Determine the [x, y] coordinate at the center of the cell enclosing the given text.  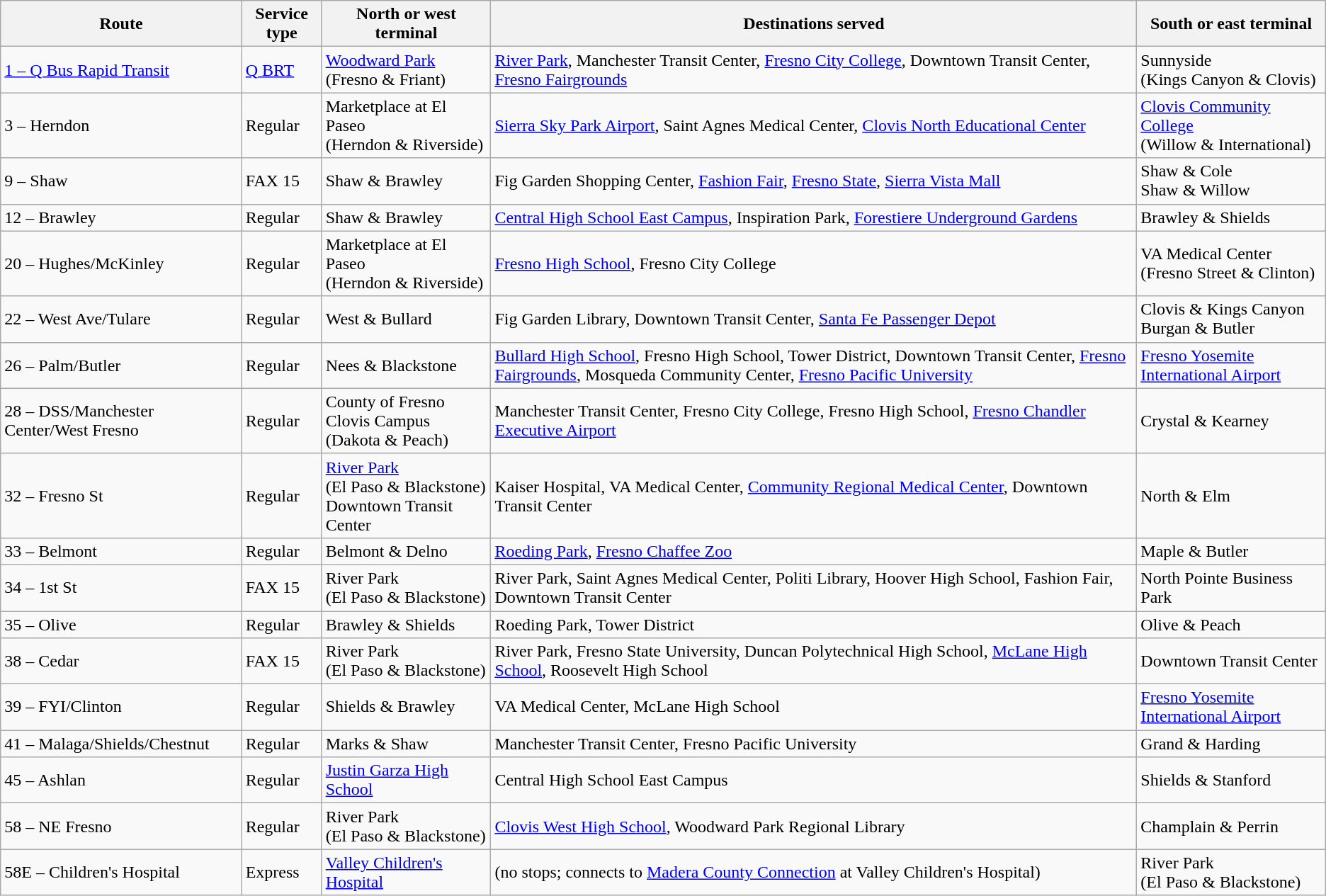
North Pointe Business Park [1231, 588]
Central High School East Campus, Inspiration Park, Forestiere Underground Gardens [814, 217]
Downtown Transit Center [1231, 662]
Shields & Brawley [407, 707]
Express [282, 873]
22 – West Ave/Tulare [121, 319]
Fig Garden Shopping Center, Fashion Fair, Fresno State, Sierra Vista Mall [814, 181]
Destinations served [814, 24]
Shields & Stanford [1231, 781]
Justin Garza High School [407, 781]
33 – Belmont [121, 551]
Crystal & Kearney [1231, 421]
26 – Palm/Butler [121, 365]
Roeding Park, Fresno Chaffee Zoo [814, 551]
Marks & Shaw [407, 744]
28 – DSS/Manchester Center/West Fresno [121, 421]
39 – FYI/Clinton [121, 707]
38 – Cedar [121, 662]
Central High School East Campus [814, 781]
South or east terminal [1231, 24]
Woodward Park(Fresno & Friant) [407, 69]
Olive & Peach [1231, 624]
Service type [282, 24]
River Park, Saint Agnes Medical Center, Politi Library, Hoover High School, Fashion Fair, Downtown Transit Center [814, 588]
34 – 1st St [121, 588]
County of Fresno Clovis Campus(Dakota & Peach) [407, 421]
Champlain & Perrin [1231, 826]
Grand & Harding [1231, 744]
3 – Herndon [121, 125]
9 – Shaw [121, 181]
Sunnyside(Kings Canyon & Clovis) [1231, 69]
Roeding Park, Tower District [814, 624]
Maple & Butler [1231, 551]
45 – Ashlan [121, 781]
VA Medical Center(Fresno Street & Clinton) [1231, 263]
Clovis West High School, Woodward Park Regional Library [814, 826]
River Park, Fresno State University, Duncan Polytechnical High School, McLane High School, Roosevelt High School [814, 662]
58 – NE Fresno [121, 826]
River Park, Manchester Transit Center, Fresno City College, Downtown Transit Center, Fresno Fairgrounds [814, 69]
(no stops; connects to Madera County Connection at Valley Children's Hospital) [814, 873]
Q BRT [282, 69]
VA Medical Center, McLane High School [814, 707]
Shaw & ColeShaw & Willow [1231, 181]
Manchester Transit Center, Fresno Pacific University [814, 744]
Manchester Transit Center, Fresno City College, Fresno High School, Fresno Chandler Executive Airport [814, 421]
West & Bullard [407, 319]
Valley Children's Hospital [407, 873]
Clovis & Kings CanyonBurgan & Butler [1231, 319]
Clovis Community College(Willow & International) [1231, 125]
River Park(El Paso & Blackstone)Downtown Transit Center [407, 496]
North or west terminal [407, 24]
32 – Fresno St [121, 496]
12 – Brawley [121, 217]
North & Elm [1231, 496]
35 – Olive [121, 624]
58E – Children's Hospital [121, 873]
Fresno High School, Fresno City College [814, 263]
Belmont & Delno [407, 551]
1 – Q Bus Rapid Transit [121, 69]
Route [121, 24]
Sierra Sky Park Airport, Saint Agnes Medical Center, Clovis North Educational Center [814, 125]
Fig Garden Library, Downtown Transit Center, Santa Fe Passenger Depot [814, 319]
Nees & Blackstone [407, 365]
Kaiser Hospital, VA Medical Center, Community Regional Medical Center, Downtown Transit Center [814, 496]
41 – Malaga/Shields/Chestnut [121, 744]
20 – Hughes/McKinley [121, 263]
